From the cell containing the given text, extract its center point as (x, y) coordinate. 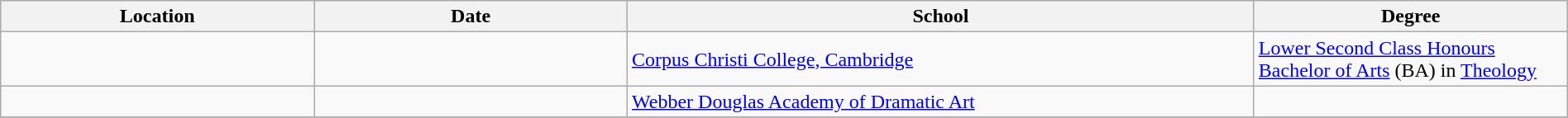
Lower Second Class Honours Bachelor of Arts (BA) in Theology (1411, 59)
Webber Douglas Academy of Dramatic Art (941, 101)
Location (157, 17)
Date (471, 17)
Degree (1411, 17)
School (941, 17)
Corpus Christi College, Cambridge (941, 59)
